Return the [X, Y] coordinate for the center point of the cell that contains the specified text.  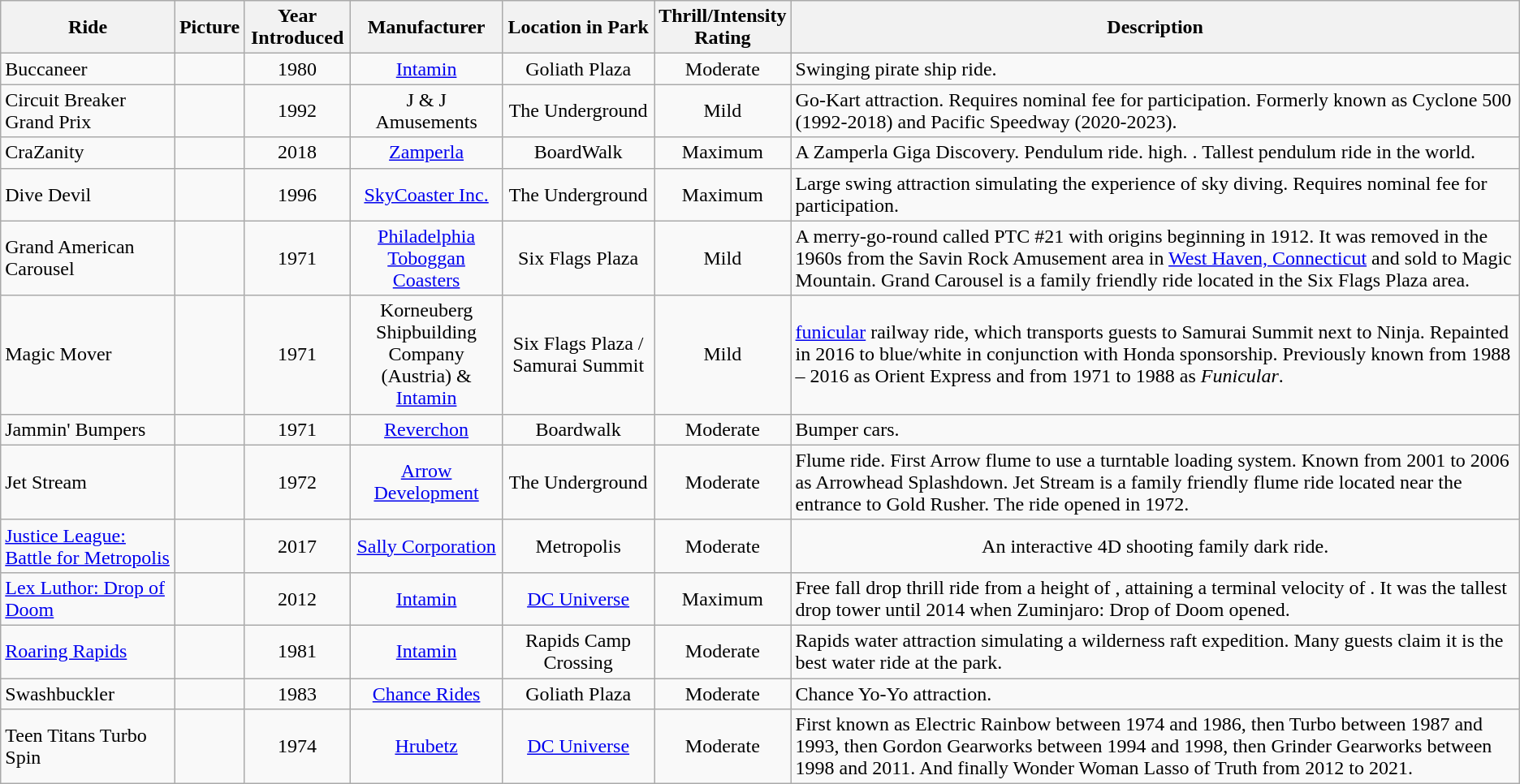
Sally Corporation [427, 545]
Zamperla [427, 153]
1992 [297, 110]
Swashbuckler [88, 694]
Teen Titans Turbo Spin [88, 747]
Grand American Carousel [88, 258]
Six Flags Plaza / Samurai Summit [578, 355]
Metropolis [578, 545]
SkyCoaster Inc. [427, 195]
Dive Devil [88, 195]
Magic Mover [88, 355]
Reverchon [427, 429]
Thrill/Intensity Rating [723, 28]
1974 [297, 747]
Go-Kart attraction. Requires nominal fee for participation. Formerly known as Cyclone 500 (1992-2018) and Pacific Speedway (2020-2023). [1155, 110]
Roaring Rapids [88, 651]
An interactive 4D shooting family dark ride. [1155, 545]
Rapids Camp Crossing [578, 651]
Korneuberg Shipbuilding Company (Austria) & Intamin [427, 355]
Jammin' Bumpers [88, 429]
Ride [88, 28]
Circuit Breaker Grand Prix [88, 110]
Manufacturer [427, 28]
Hrubetz [427, 747]
2012 [297, 599]
Boardwalk [578, 429]
1981 [297, 651]
Location in Park [578, 28]
Jet Stream [88, 482]
Buccaneer [88, 69]
1972 [297, 482]
CraZanity [88, 153]
Bumper cars. [1155, 429]
Year Introduced [297, 28]
Six Flags Plaza [578, 258]
Large swing attraction simulating the experience of sky diving. Requires nominal fee for participation. [1155, 195]
Arrow Development [427, 482]
Chance Yo-Yo attraction. [1155, 694]
Swinging pirate ship ride. [1155, 69]
2017 [297, 545]
Picture [209, 28]
Lex Luthor: Drop of Doom [88, 599]
Philadelphia Toboggan Coasters [427, 258]
1980 [297, 69]
2018 [297, 153]
Description [1155, 28]
1996 [297, 195]
Rapids water attraction simulating a wilderness raft expedition. Many guests claim it is the best water ride at the park. [1155, 651]
A Zamperla Giga Discovery. Pendulum ride. high. . Tallest pendulum ride in the world. [1155, 153]
Justice League: Battle for Metropolis [88, 545]
1983 [297, 694]
Chance Rides [427, 694]
BoardWalk [578, 153]
J & J Amusements [427, 110]
